Return (X, Y) of the center of cell containing provided text 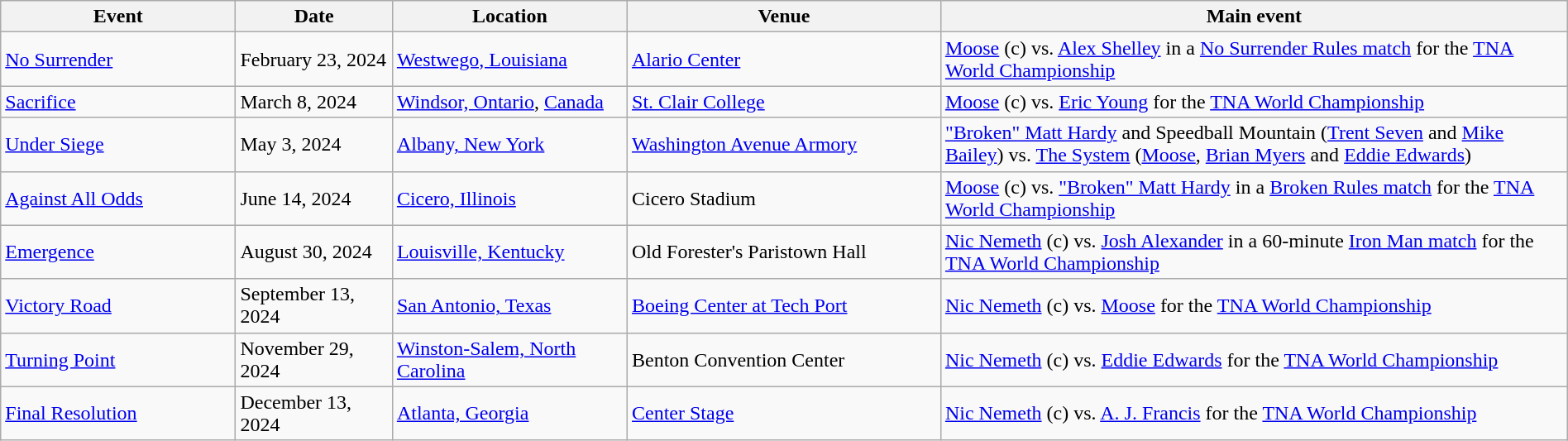
Albany, New York (509, 144)
Venue (784, 17)
Event (118, 17)
Nic Nemeth (c) vs. A. J. Francis for the TNA World Championship (1254, 414)
August 30, 2024 (314, 252)
Nic Nemeth (c) vs. Moose for the TNA World Championship (1254, 306)
Alario Center (784, 60)
Benton Convention Center (784, 359)
No Surrender (118, 60)
Nic Nemeth (c) vs. Josh Alexander in a 60-minute Iron Man match for the TNA World Championship (1254, 252)
Atlanta, Georgia (509, 414)
May 3, 2024 (314, 144)
Center Stage (784, 414)
Turning Point (118, 359)
Sacrifice (118, 102)
Victory Road (118, 306)
December 13, 2024 (314, 414)
Cicero Stadium (784, 199)
Louisville, Kentucky (509, 252)
Westwego, Louisiana (509, 60)
Cicero, Illinois (509, 199)
Boeing Center at Tech Port (784, 306)
Date (314, 17)
Moose (c) vs. "Broken" Matt Hardy in a Broken Rules match for the TNA World Championship (1254, 199)
Against All Odds (118, 199)
Winston-Salem, North Carolina (509, 359)
St. Clair College (784, 102)
Under Siege (118, 144)
Nic Nemeth (c) vs. Eddie Edwards for the TNA World Championship (1254, 359)
San Antonio, Texas (509, 306)
November 29, 2024 (314, 359)
Final Resolution (118, 414)
Moose (c) vs. Eric Young for the TNA World Championship (1254, 102)
Location (509, 17)
June 14, 2024 (314, 199)
March 8, 2024 (314, 102)
"Broken" Matt Hardy and Speedball Mountain (Trent Seven and Mike Bailey) vs. The System (Moose, Brian Myers and Eddie Edwards) (1254, 144)
Washington Avenue Armory (784, 144)
Windsor, Ontario, Canada (509, 102)
September 13, 2024 (314, 306)
Emergence (118, 252)
Moose (c) vs. Alex Shelley in a No Surrender Rules match for the TNA World Championship (1254, 60)
February 23, 2024 (314, 60)
Main event (1254, 17)
Old Forester's Paristown Hall (784, 252)
